Extract the [x, y] coordinate from the center of the cell holding the provided text.  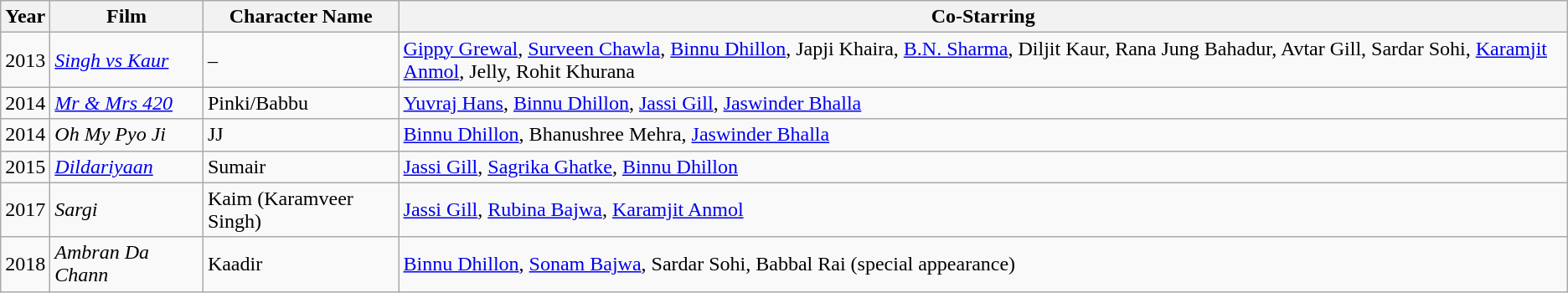
Singh vs Kaur [127, 60]
Binnu Dhillon, Sonam Bajwa, Sardar Sohi, Babbal Rai (special appearance) [983, 265]
Film [127, 17]
Oh My Pyo Ji [127, 135]
JJ [301, 135]
2017 [25, 209]
Pinki/Babbu [301, 103]
Dildariyaan [127, 167]
Co-Starring [983, 17]
Character Name [301, 17]
Kaadir [301, 265]
2018 [25, 265]
Sumair [301, 167]
Kaim (Karamveer Singh) [301, 209]
– [301, 60]
Jassi Gill, Sagrika Ghatke, Binnu Dhillon [983, 167]
2013 [25, 60]
Yuvraj Hans, Binnu Dhillon, Jassi Gill, Jaswinder Bhalla [983, 103]
Binnu Dhillon, Bhanushree Mehra, Jaswinder Bhalla [983, 135]
Sargi [127, 209]
2015 [25, 167]
Mr & Mrs 420 [127, 103]
Jassi Gill, Rubina Bajwa, Karamjit Anmol [983, 209]
Year [25, 17]
Ambran Da Chann [127, 265]
